Output the [X, Y] coordinate of the center of the cell containing the given text.  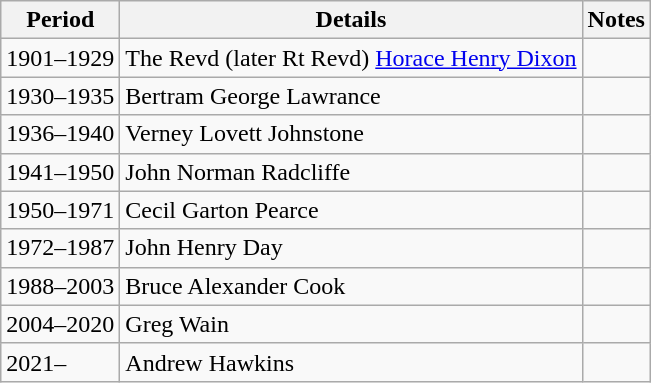
Verney Lovett Johnstone [351, 134]
Notes [616, 20]
Details [351, 20]
Greg Wain [351, 324]
1941–1950 [60, 172]
1936–1940 [60, 134]
1901–1929 [60, 58]
1950–1971 [60, 210]
John Norman Radcliffe [351, 172]
Bertram George Lawrance [351, 96]
Period [60, 20]
Cecil Garton Pearce [351, 210]
John Henry Day [351, 248]
2021– [60, 362]
Bruce Alexander Cook [351, 286]
1930–1935 [60, 96]
2004–2020 [60, 324]
1972–1987 [60, 248]
The Revd (later Rt Revd) Horace Henry Dixon [351, 58]
1988–2003 [60, 286]
Andrew Hawkins [351, 362]
